Pinpoint the cell where the given text exists, returning its (x, y) midpoint coordinate. 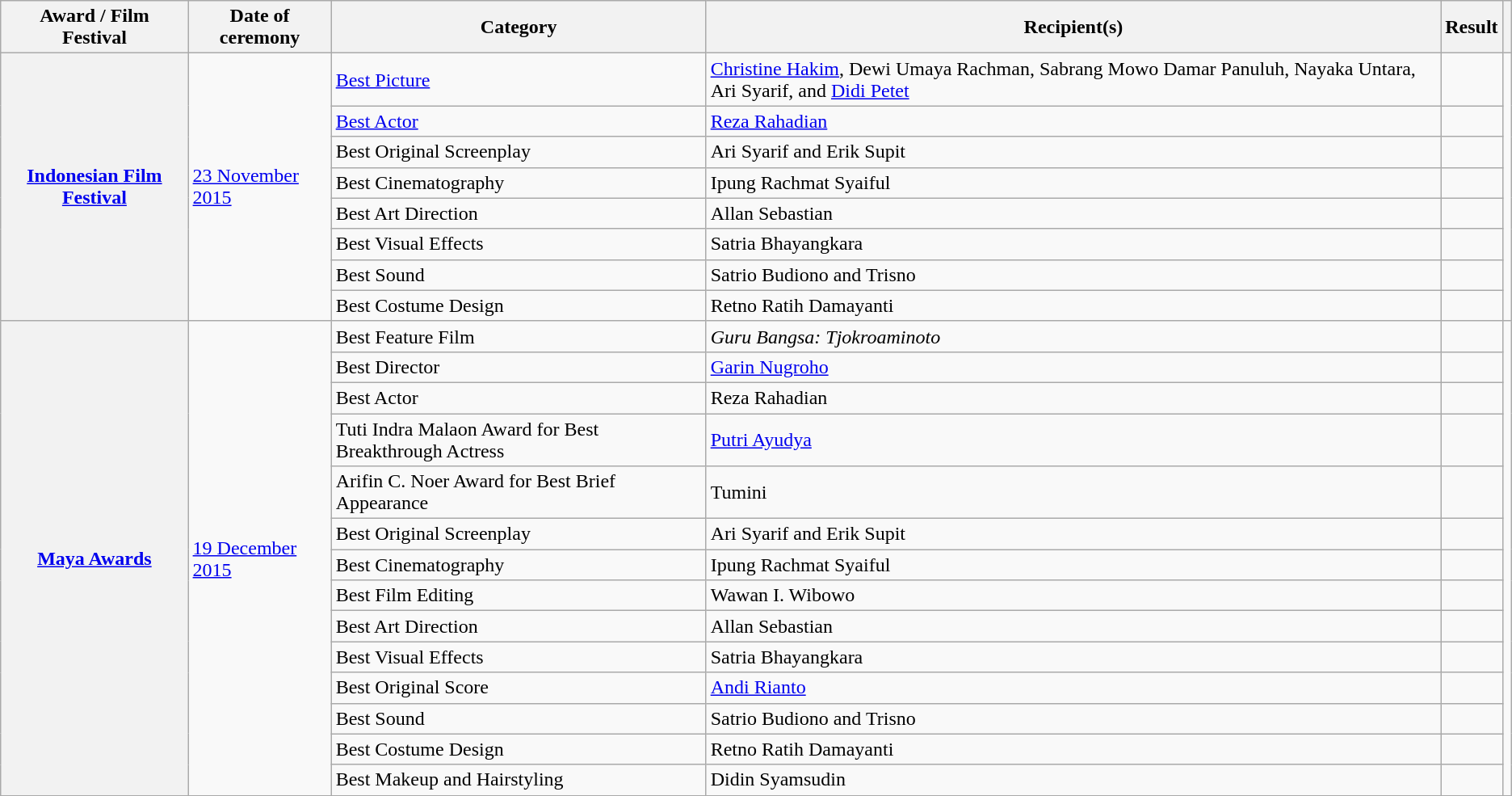
Garin Nugroho (1073, 367)
Arifin C. Noer Award for Best Brief Appearance (519, 493)
Maya Awards (94, 558)
Guru Bangsa: Tjokroaminoto (1073, 336)
19 December 2015 (260, 558)
Didin Syamsudin (1073, 780)
Indonesian Film Festival (94, 187)
Best Film Editing (519, 596)
Result (1472, 27)
23 November 2015 (260, 187)
Best Director (519, 367)
Tumini (1073, 493)
Andi Rianto (1073, 688)
Best Picture (519, 79)
Best Feature Film (519, 336)
Wawan I. Wibowo (1073, 596)
Christine Hakim, Dewi Umaya Rachman, Sabrang Mowo Damar Panuluh, Nayaka Untara, Ari Syarif, and Didi Petet (1073, 79)
Category (519, 27)
Putri Ayudya (1073, 440)
Best Original Score (519, 688)
Award / Film Festival (94, 27)
Date of ceremony (260, 27)
Best Makeup and Hairstyling (519, 780)
Tuti Indra Malaon Award for Best Breakthrough Actress (519, 440)
Recipient(s) (1073, 27)
